Search for the cell housing the specified text and yield its (x, y) center coordinate. 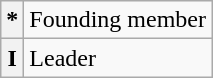
Leader (118, 58)
* (12, 20)
I (12, 58)
Founding member (118, 20)
